Return (x, y) of the center of cell containing provided text 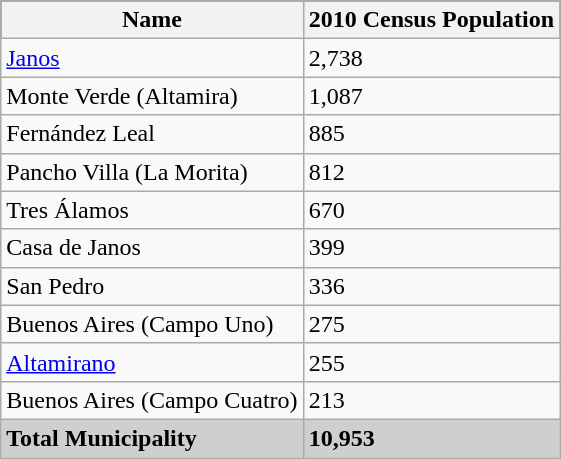
670 (431, 210)
Monte Verde (Altamira) (152, 96)
2,738 (431, 58)
Altamirano (152, 362)
Casa de Janos (152, 248)
Fernández Leal (152, 134)
2010 Census Population (431, 20)
255 (431, 362)
213 (431, 400)
812 (431, 172)
275 (431, 324)
Janos (152, 58)
885 (431, 134)
399 (431, 248)
1,087 (431, 96)
Pancho Villa (La Morita) (152, 172)
336 (431, 286)
10,953 (431, 438)
Buenos Aires (Campo Uno) (152, 324)
San Pedro (152, 286)
Tres Álamos (152, 210)
Buenos Aires (Campo Cuatro) (152, 400)
Total Municipality (152, 438)
Name (152, 20)
